Return the (X, Y) coordinate for the center point of the cell that contains the specified text.  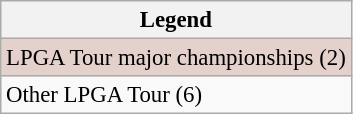
Legend (176, 20)
LPGA Tour major championships (2) (176, 58)
Other LPGA Tour (6) (176, 95)
